Locate the cell with the specified text and output its [X, Y] center coordinate. 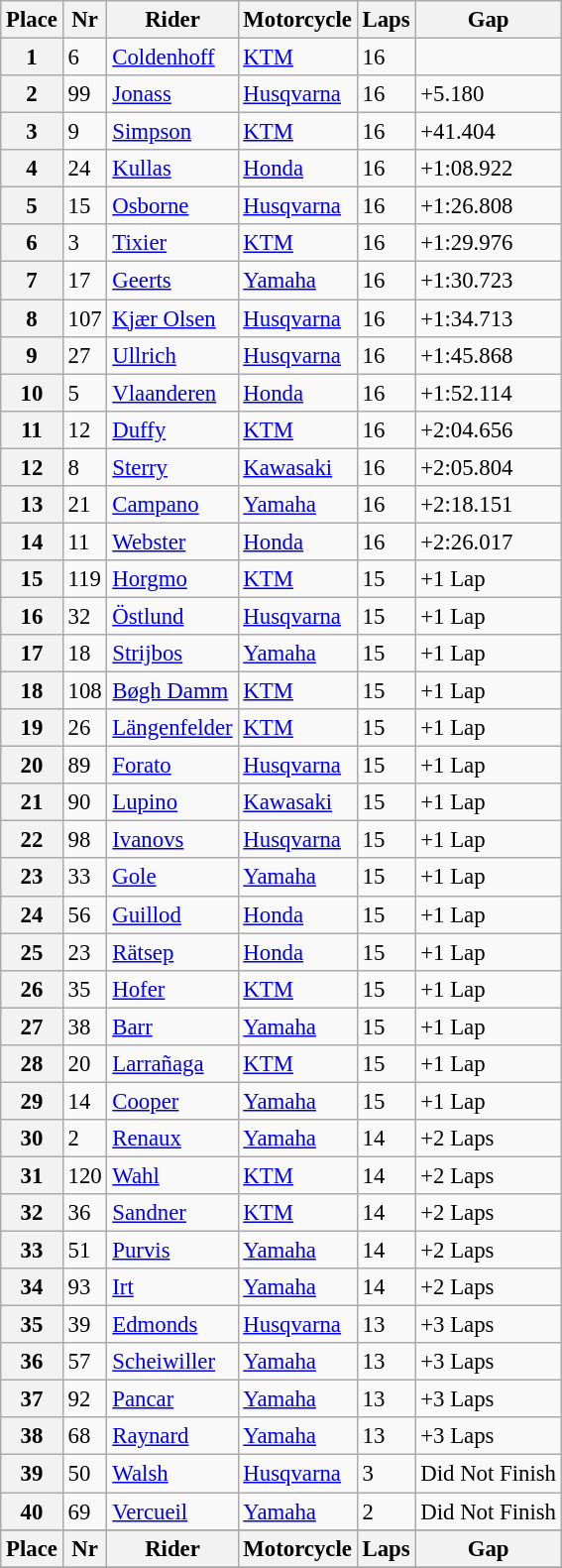
Webster [172, 542]
Sterry [172, 467]
Osborne [172, 206]
+41.404 [488, 132]
92 [85, 1399]
Hofer [172, 989]
Kjær Olsen [172, 318]
+2:05.804 [488, 467]
Campano [172, 505]
107 [85, 318]
Coldenhoff [172, 58]
Walsh [172, 1474]
4 [32, 169]
Renaux [172, 1139]
Ullrich [172, 355]
Ivanovs [172, 840]
Simpson [172, 132]
+1:52.114 [488, 393]
Forato [172, 766]
+1:26.808 [488, 206]
57 [85, 1362]
30 [32, 1139]
98 [85, 840]
Jonass [172, 94]
Gole [172, 878]
40 [32, 1511]
Irt [172, 1287]
34 [32, 1287]
93 [85, 1287]
51 [85, 1251]
19 [32, 728]
Pancar [172, 1399]
Tixier [172, 243]
31 [32, 1175]
120 [85, 1175]
119 [85, 579]
Wahl [172, 1175]
Scheiwiller [172, 1362]
+1:08.922 [488, 169]
+1:45.868 [488, 355]
Östlund [172, 616]
+2:26.017 [488, 542]
56 [85, 914]
Barr [172, 1026]
Edmonds [172, 1325]
+1:29.976 [488, 243]
+2:04.656 [488, 429]
29 [32, 1101]
1 [32, 58]
Horgmo [172, 579]
Duffy [172, 429]
22 [32, 840]
+5.180 [488, 94]
+2:18.151 [488, 505]
69 [85, 1511]
108 [85, 691]
Vercueil [172, 1511]
90 [85, 802]
Raynard [172, 1437]
7 [32, 281]
Cooper [172, 1101]
Längenfelder [172, 728]
10 [32, 393]
Purvis [172, 1251]
28 [32, 1064]
Geerts [172, 281]
Rätsep [172, 952]
37 [32, 1399]
+1:30.723 [488, 281]
Bøgh Damm [172, 691]
Larrañaga [172, 1064]
68 [85, 1437]
Vlaanderen [172, 393]
Kullas [172, 169]
Sandner [172, 1213]
Guillod [172, 914]
99 [85, 94]
+1:34.713 [488, 318]
50 [85, 1474]
Strijbos [172, 654]
89 [85, 766]
Lupino [172, 802]
25 [32, 952]
